Extract the (x, y) coordinate from the center of the cell holding the provided text.  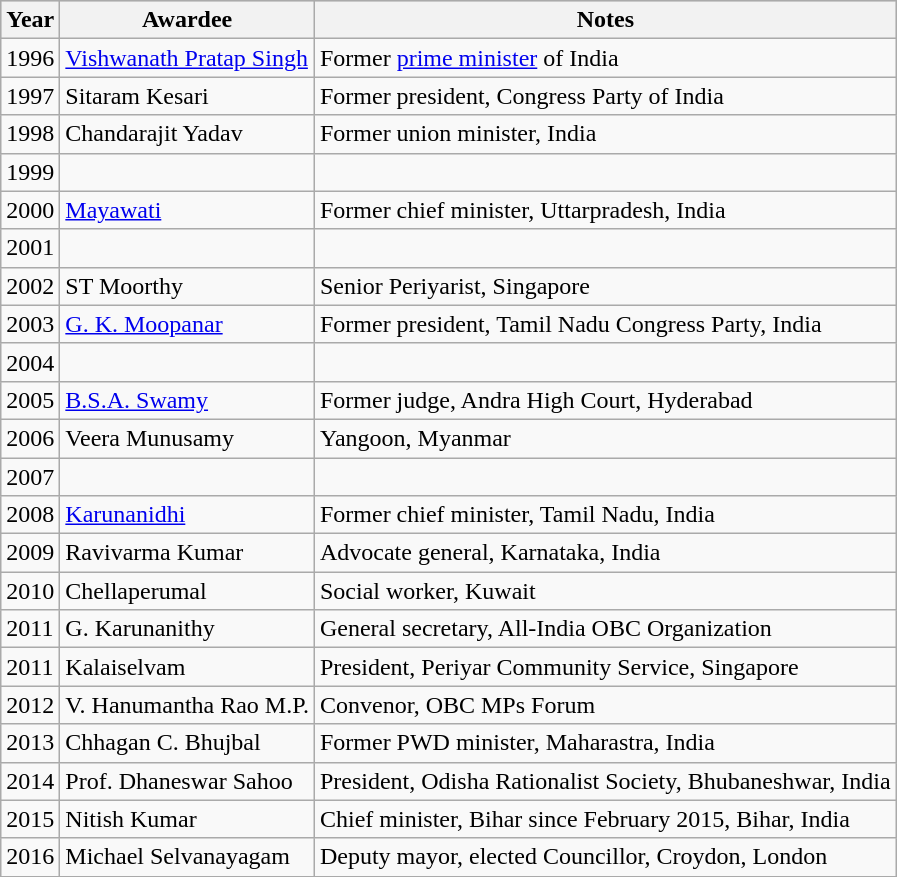
2007 (30, 477)
Former chief minister, Tamil Nadu, India (605, 515)
Senior Periyarist, Singapore (605, 286)
2006 (30, 438)
2001 (30, 248)
B.S.A. Swamy (188, 400)
G. Karunanithy (188, 629)
2005 (30, 400)
Nitish Kumar (188, 819)
Karunanidhi (188, 515)
Deputy mayor, elected Councillor, Croydon, London (605, 857)
2008 (30, 515)
Ravivarma Kumar (188, 553)
2013 (30, 743)
Former president, Congress Party of India (605, 96)
Former PWD minister, Maharastra, India (605, 743)
President, Odisha Rationalist Society, Bhubaneshwar, India (605, 781)
Michael Selvanayagam (188, 857)
Notes (605, 20)
V. Hanumantha Rao M.P. (188, 705)
Yangoon, Myanmar (605, 438)
Mayawati (188, 210)
Former judge, Andra High Court, Hyderabad (605, 400)
Former president, Tamil Nadu Congress Party, India (605, 324)
Kalaiselvam (188, 667)
Prof. Dhaneswar Sahoo (188, 781)
President, Periyar Community Service, Singapore (605, 667)
2014 (30, 781)
Former prime minister of India (605, 58)
2015 (30, 819)
Veera Munusamy (188, 438)
Social worker, Kuwait (605, 591)
Former union minister, India (605, 134)
2002 (30, 286)
2004 (30, 362)
Year (30, 20)
ST Moorthy (188, 286)
1999 (30, 172)
2003 (30, 324)
Chief minister, Bihar since February 2015, Bihar, India (605, 819)
Chandarajit Yadav (188, 134)
1997 (30, 96)
General secretary, All-India OBC Organization (605, 629)
1996 (30, 58)
2000 (30, 210)
2009 (30, 553)
Vishwanath Pratap Singh (188, 58)
Advocate general, Karnataka, India (605, 553)
2016 (30, 857)
Chhagan C. Bhujbal (188, 743)
Convenor, OBC MPs Forum (605, 705)
G. K. Moopanar (188, 324)
Chellaperumal (188, 591)
Awardee (188, 20)
Former chief minister, Uttarpradesh, India (605, 210)
2010 (30, 591)
1998 (30, 134)
Sitaram Kesari (188, 96)
2012 (30, 705)
